Extract the [X, Y] coordinate from the center of the cell holding the provided text.  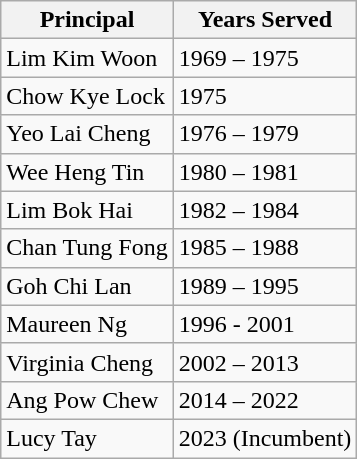
1976 – 1979 [265, 134]
Virginia Cheng [87, 362]
1985 – 1988 [265, 248]
Principal [87, 20]
Lucy Tay [87, 438]
Years Served [265, 20]
Ang Pow Chew [87, 400]
Chan Tung Fong [87, 248]
Wee Heng Tin [87, 172]
1980 – 1981 [265, 172]
1982 – 1984 [265, 210]
Lim Kim Woon [87, 58]
Lim Bok Hai [87, 210]
Maureen Ng [87, 324]
1969 – 1975 [265, 58]
Goh Chi Lan [87, 286]
2002 – 2013 [265, 362]
1996 - 2001 [265, 324]
1989 – 1995 [265, 286]
Chow Kye Lock [87, 96]
Yeo Lai Cheng [87, 134]
2014 – 2022 [265, 400]
1975 [265, 96]
2023 (Incumbent) [265, 438]
